Provide the (X, Y) coordinate of the cell's center where the given text is located.  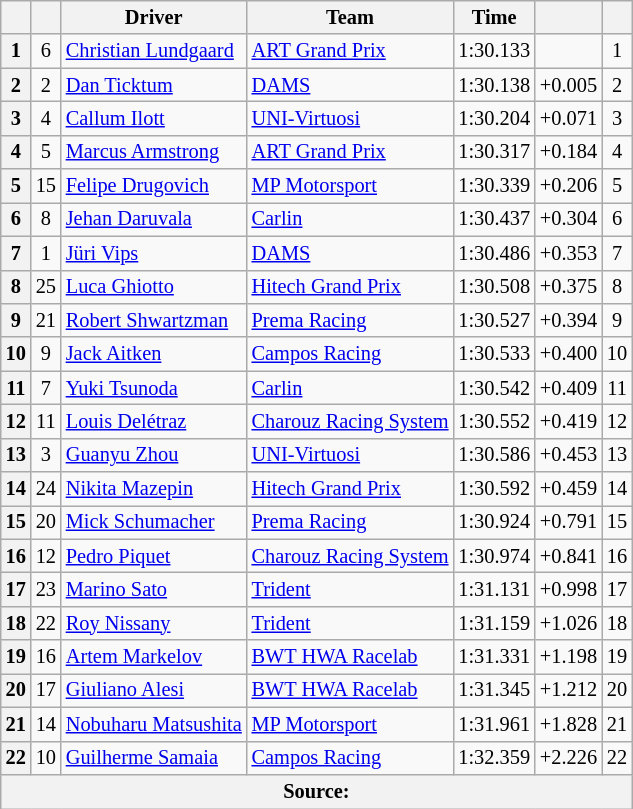
24 (46, 489)
+0.409 (568, 388)
25 (46, 287)
Guilherme Samaia (154, 758)
Callum Ilott (154, 118)
Team (350, 17)
Christian Lundgaard (154, 51)
+0.791 (568, 522)
1:30.437 (494, 219)
Robert Shwartzman (154, 320)
+0.071 (568, 118)
Mick Schumacher (154, 522)
Louis Delétraz (154, 421)
Guanyu Zhou (154, 455)
+0.394 (568, 320)
+0.206 (568, 186)
Marino Sato (154, 589)
+0.998 (568, 589)
Jack Aitken (154, 354)
Source: (316, 791)
+0.841 (568, 556)
1:32.359 (494, 758)
+0.304 (568, 219)
1:30.204 (494, 118)
1:30.508 (494, 287)
1:31.331 (494, 657)
1:31.159 (494, 623)
Nobuharu Matsushita (154, 724)
Dan Ticktum (154, 85)
Driver (154, 17)
Jüri Vips (154, 253)
+1.212 (568, 690)
+1.198 (568, 657)
Nikita Mazepin (154, 489)
Felipe Drugovich (154, 186)
+1.026 (568, 623)
1:30.542 (494, 388)
+0.375 (568, 287)
Yuki Tsunoda (154, 388)
1:30.533 (494, 354)
Pedro Piquet (154, 556)
1:30.592 (494, 489)
1:30.486 (494, 253)
Artem Markelov (154, 657)
23 (46, 589)
1:30.527 (494, 320)
1:31.131 (494, 589)
1:30.138 (494, 85)
1:30.586 (494, 455)
+1.828 (568, 724)
+0.184 (568, 152)
Jehan Daruvala (154, 219)
Time (494, 17)
+0.400 (568, 354)
Giuliano Alesi (154, 690)
Luca Ghiotto (154, 287)
+0.353 (568, 253)
+0.453 (568, 455)
1:31.961 (494, 724)
1:30.317 (494, 152)
1:30.974 (494, 556)
+2.226 (568, 758)
+0.419 (568, 421)
1:30.552 (494, 421)
+0.005 (568, 85)
1:30.924 (494, 522)
+0.459 (568, 489)
1:30.133 (494, 51)
Marcus Armstrong (154, 152)
1:30.339 (494, 186)
1:31.345 (494, 690)
Roy Nissany (154, 623)
